Identify which cell holds the provided text, then report its (X, Y) central coordinate. 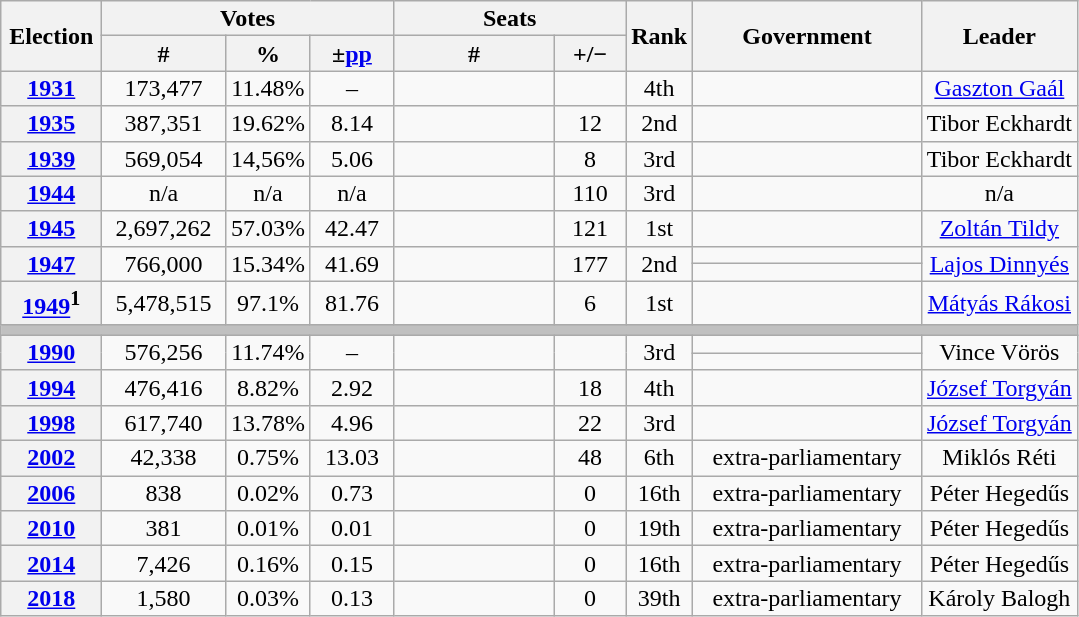
569,054 (164, 158)
Mátyás Rákosi (999, 302)
0.13 (352, 598)
Miklós Réti (999, 458)
7,426 (164, 564)
Government (808, 36)
39th (660, 598)
1945 (52, 228)
14,56% (268, 158)
1947 (52, 264)
387,351 (164, 124)
13.03 (352, 458)
48 (590, 458)
1990 (52, 352)
Votes (248, 18)
1931 (52, 88)
13.78% (268, 422)
2018 (52, 598)
1939 (52, 158)
11.48% (268, 88)
Vince Vörös (999, 352)
15.34% (268, 264)
2010 (52, 528)
4.96 (352, 422)
Rank (660, 36)
5,478,515 (164, 302)
6 (590, 302)
1944 (52, 194)
2014 (52, 564)
1994 (52, 388)
0.73 (352, 494)
2006 (52, 494)
41.69 (352, 264)
8.82% (268, 388)
0.01% (268, 528)
838 (164, 494)
476,416 (164, 388)
57.03% (268, 228)
Seats (509, 18)
8.14 (352, 124)
19491 (52, 302)
2.92 (352, 388)
0.01 (352, 528)
121 (590, 228)
11.74% (268, 352)
576,256 (164, 352)
1,580 (164, 598)
766,000 (164, 264)
1935 (52, 124)
81.76 (352, 302)
% (268, 54)
0.16% (268, 564)
Gaszton Gaál (999, 88)
97.1% (268, 302)
+/− (590, 54)
2002 (52, 458)
1998 (52, 422)
5.06 (352, 158)
22 (590, 422)
0.15 (352, 564)
Zoltán Tildy (999, 228)
Leader (999, 36)
6th (660, 458)
0.75% (268, 458)
18 (590, 388)
19.62% (268, 124)
617,740 (164, 422)
381 (164, 528)
Károly Balogh (999, 598)
2,697,262 (164, 228)
42,338 (164, 458)
42.47 (352, 228)
110 (590, 194)
177 (590, 264)
173,477 (164, 88)
8 (590, 158)
0.02% (268, 494)
12 (590, 124)
Election (52, 36)
Lajos Dinnyés (999, 264)
0.03% (268, 598)
±pp (352, 54)
19th (660, 528)
